Locate the cell with the specified text and output its [x, y] center coordinate. 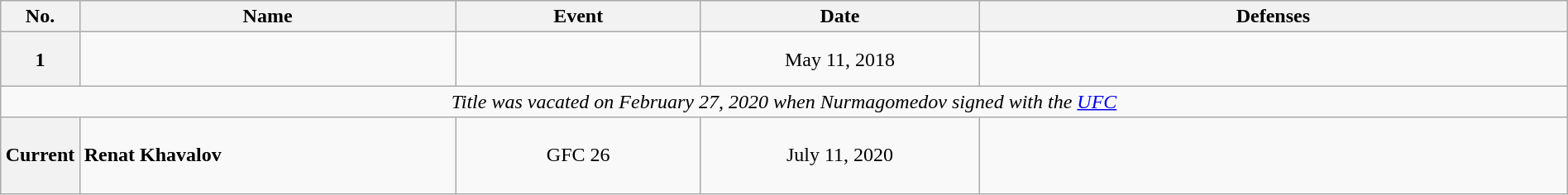
1 [40, 59]
Title was vacated on February 27, 2020 when Nurmagomedov signed with the UFC [784, 102]
Current [40, 155]
GFC 26 [579, 155]
Event [579, 17]
Name [268, 17]
No. [40, 17]
May 11, 2018 [839, 59]
Renat Khavalov [268, 155]
July 11, 2020 [839, 155]
Defenses [1274, 17]
Date [839, 17]
